Capture the cell that displays the provided text and extract its (x, y) central coordinate. 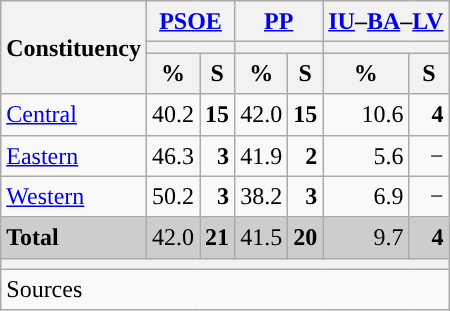
46.3 (172, 156)
20 (306, 238)
38.2 (262, 196)
Total (74, 238)
Sources (225, 290)
PSOE (190, 22)
5.6 (366, 156)
Constituency (74, 48)
41.9 (262, 156)
50.2 (172, 196)
40.2 (172, 114)
9.7 (366, 238)
Western (74, 196)
IU–BA–LV (386, 22)
21 (218, 238)
6.9 (366, 196)
10.6 (366, 114)
41.5 (262, 238)
Eastern (74, 156)
PP (279, 22)
2 (306, 156)
Central (74, 114)
